Locate the cell with the specified text and output its (x, y) center coordinate. 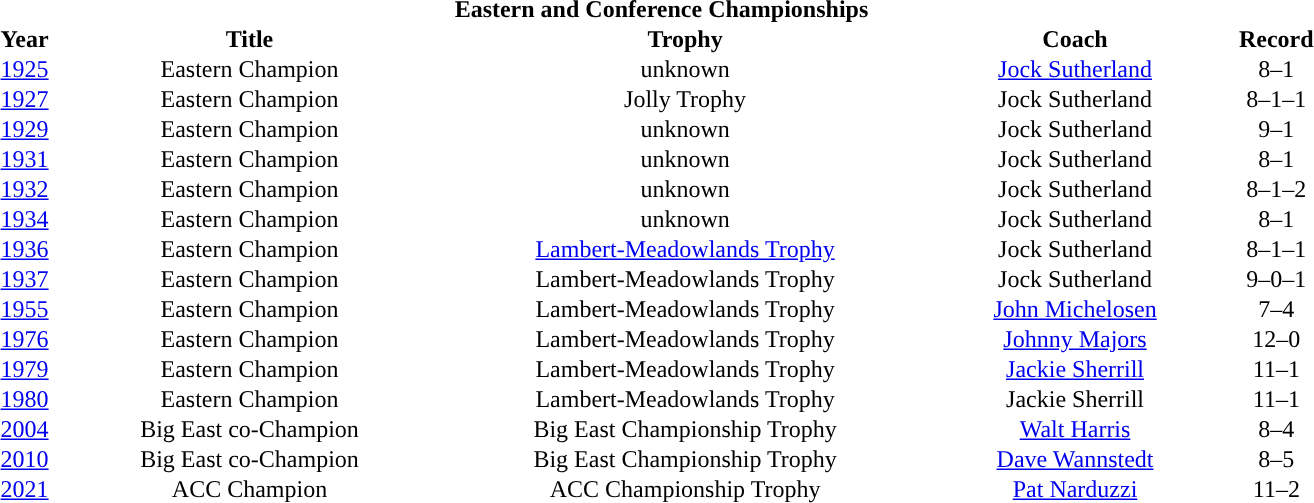
Coach (1075, 39)
Trophy (685, 39)
Dave Wannstedt (1075, 459)
Jolly Trophy (685, 99)
Title (250, 39)
Johnny Majors (1075, 339)
Walt Harris (1075, 429)
John Michelosen (1075, 309)
